Identify which cell holds the provided text, then report its (X, Y) central coordinate. 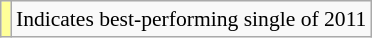
Indicates best-performing single of 2011 (192, 19)
